Extract the (x, y) coordinate from the center of the cell holding the provided text.  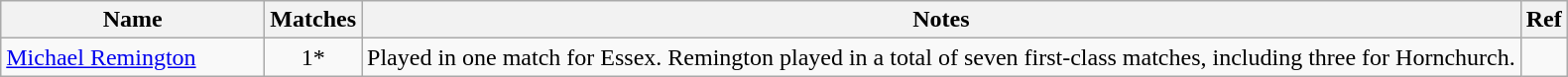
Played in one match for Essex. Remington played in a total of seven first-class matches, including three for Hornchurch. (942, 57)
Michael Remington (133, 57)
Name (133, 20)
Matches (313, 20)
Ref (1543, 20)
Notes (942, 20)
1* (313, 57)
